Provide the (x, y) coordinate of the cell's center where the given text is located.  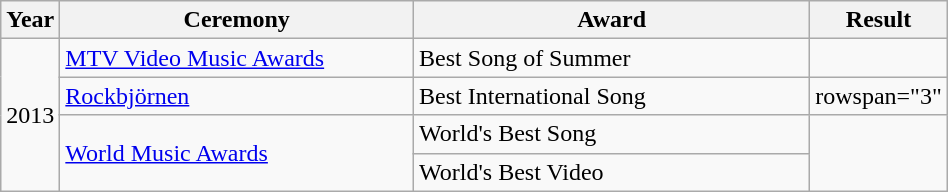
Best International Song (612, 96)
Rockbjörnen (237, 96)
MTV Video Music Awards (237, 58)
2013 (30, 115)
World Music Awards (237, 153)
Award (612, 20)
Ceremony (237, 20)
Year (30, 20)
World's Best Song (612, 134)
Best Song of Summer (612, 58)
rowspan="3" (879, 96)
World's Best Video (612, 172)
Result (879, 20)
